Find where the given text appears and provide that cell's center as (x, y) coordinate. 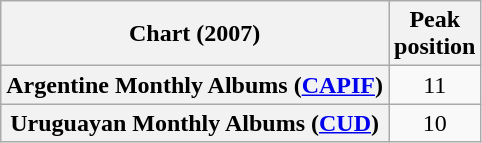
11 (434, 85)
Uruguayan Monthly Albums (CUD) (195, 123)
Chart (2007) (195, 34)
Argentine Monthly Albums (CAPIF) (195, 85)
Peakposition (434, 34)
10 (434, 123)
